Capture the cell that displays the provided text and extract its (X, Y) central coordinate. 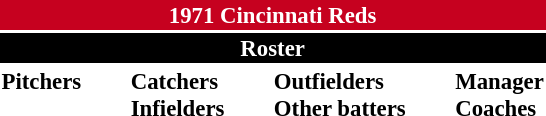
Roster (272, 48)
1971 Cincinnati Reds (272, 15)
